Find where the given text appears and provide that cell's center as (X, Y) coordinate. 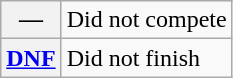
Did not finish (146, 58)
Did not compete (146, 20)
DNF (31, 58)
— (31, 20)
